Detect which cell encompasses the target text, then output its (X, Y) center coordinate. 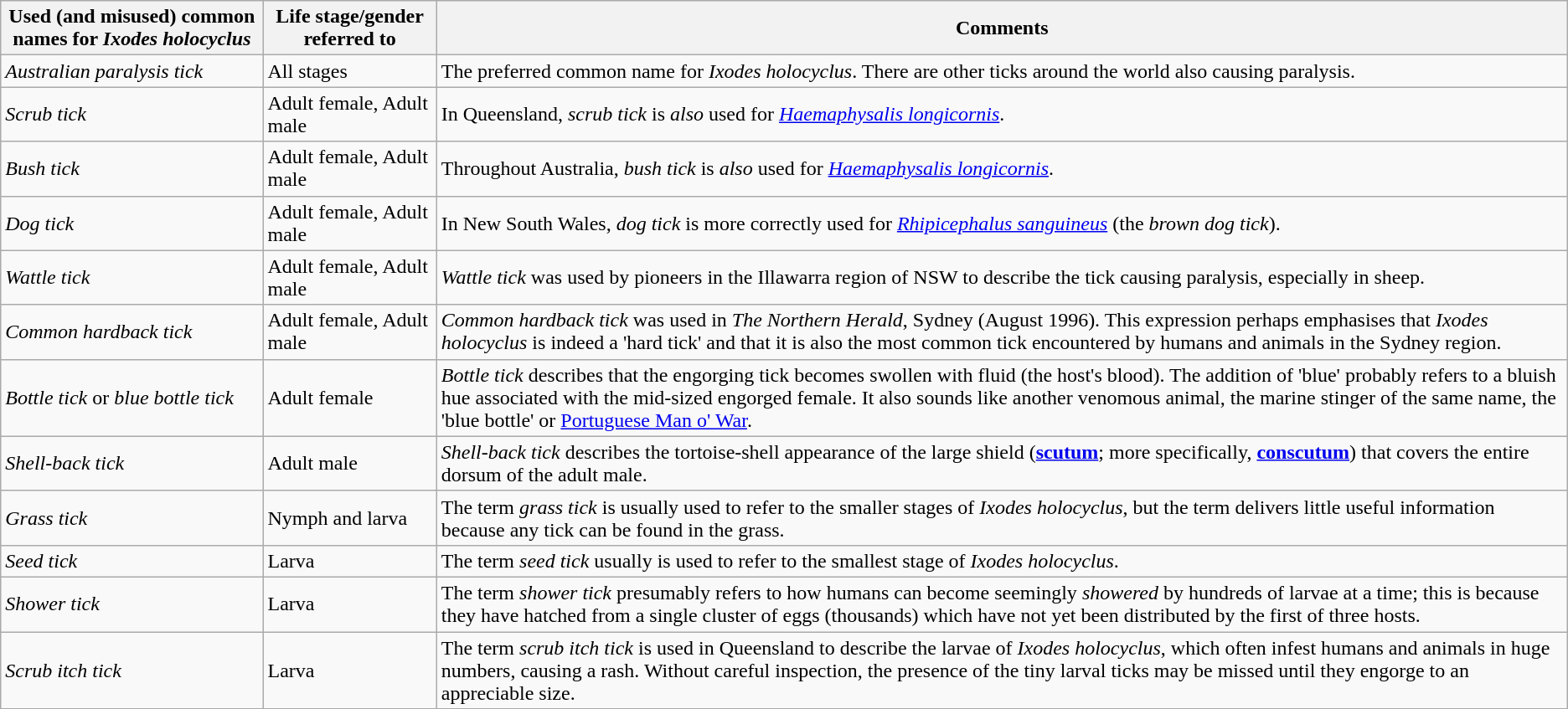
Bush tick (132, 169)
Comments (1002, 28)
Common hardback tick (132, 331)
All stages (350, 71)
Wattle tick (132, 278)
Adult female (350, 398)
Nymph and larva (350, 517)
The preferred common name for Ixodes holocyclus. There are other ticks around the world also causing paralysis. (1002, 71)
The term seed tick usually is used to refer to the smallest stage of Ixodes holocyclus. (1002, 561)
Throughout Australia, bush tick is also used for Haemaphysalis longicornis. (1002, 169)
Grass tick (132, 517)
Wattle tick was used by pioneers in the Illawarra region of NSW to describe the tick causing paralysis, especially in sheep. (1002, 278)
Seed tick (132, 561)
In Queensland, scrub tick is also used for Haemaphysalis longicornis. (1002, 114)
Scrub tick (132, 114)
In New South Wales, dog tick is more correctly used for Rhipicephalus sanguineus (the brown dog tick). (1002, 223)
Shower tick (132, 604)
Shell-back tick (132, 464)
Life stage/gender referred to (350, 28)
Australian paralysis tick (132, 71)
Dog tick (132, 223)
Bottle tick or blue bottle tick (132, 398)
Used (and misused) common names for Ixodes holocyclus (132, 28)
Adult male (350, 464)
Scrub itch tick (132, 670)
